Return (x, y) of the center of cell containing provided text 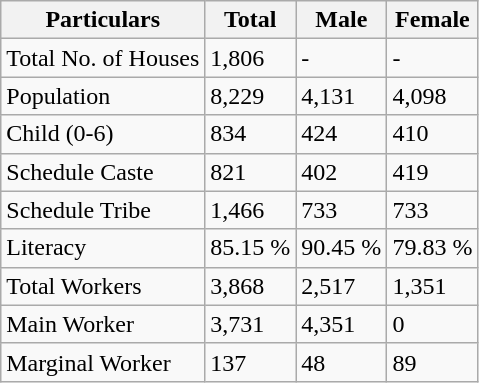
Child (0-6) (103, 134)
8,229 (250, 96)
Schedule Caste (103, 172)
Marginal Worker (103, 362)
Population (103, 96)
1,466 (250, 210)
Total (250, 20)
3,731 (250, 324)
834 (250, 134)
4,351 (342, 324)
4,098 (432, 96)
48 (342, 362)
402 (342, 172)
85.15 % (250, 248)
Total Workers (103, 286)
Total No. of Houses (103, 58)
89 (432, 362)
1,806 (250, 58)
Main Worker (103, 324)
Male (342, 20)
137 (250, 362)
1,351 (432, 286)
Female (432, 20)
4,131 (342, 96)
0 (432, 324)
3,868 (250, 286)
79.83 % (432, 248)
Schedule Tribe (103, 210)
Literacy (103, 248)
419 (432, 172)
821 (250, 172)
90.45 % (342, 248)
410 (432, 134)
Particulars (103, 20)
424 (342, 134)
2,517 (342, 286)
